Determine the [X, Y] coordinate at the center of the cell enclosing the given text.  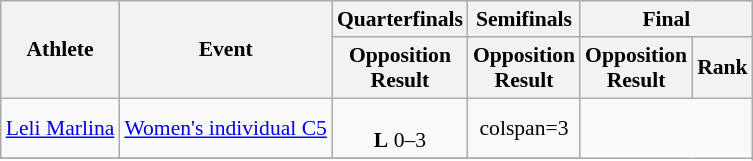
Leli Marlina [60, 128]
Rank [722, 68]
Semifinals [524, 19]
Quarterfinals [400, 19]
L 0–3 [400, 128]
Event [226, 50]
Athlete [60, 50]
Women's individual C5 [226, 128]
colspan=3 [524, 128]
Final [666, 19]
